From the cell containing the given text, extract its center point as [X, Y] coordinate. 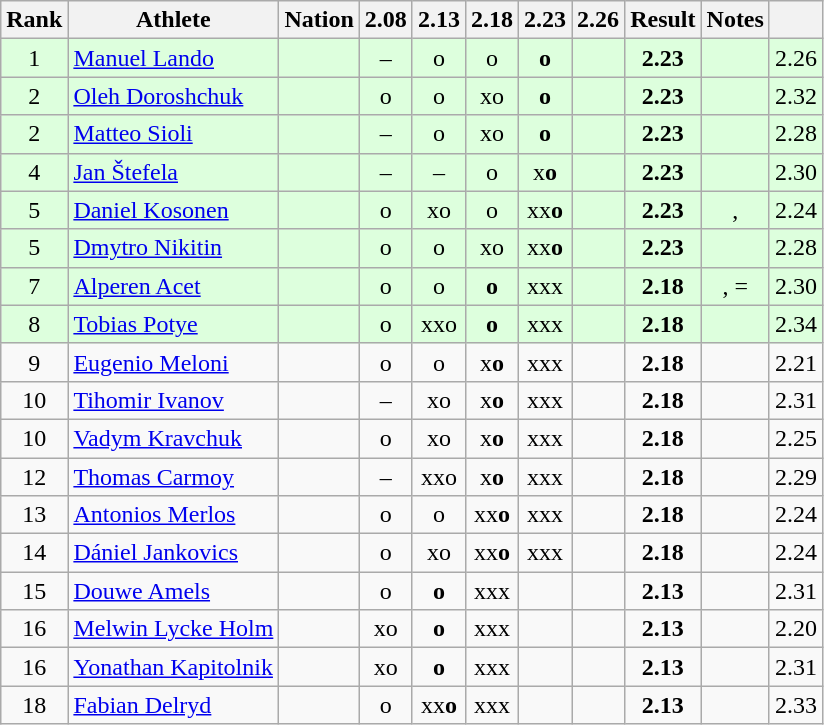
2.25 [796, 438]
Tihomir Ivanov [174, 400]
Antonios Merlos [174, 515]
2.34 [796, 324]
Fabian Delryd [174, 705]
Nation [319, 20]
Dmytro Nikitin [174, 248]
15 [34, 591]
1 [34, 58]
, [735, 210]
Dániel Jankovics [174, 553]
Douwe Amels [174, 591]
9 [34, 362]
2.33 [796, 705]
Alperen Acet [174, 286]
Notes [735, 20]
Matteo Sioli [174, 134]
13 [34, 515]
4 [34, 172]
Oleh Doroshchuk [174, 96]
Rank [34, 20]
8 [34, 324]
Tobias Potye [174, 324]
2.21 [796, 362]
Athlete [174, 20]
12 [34, 477]
2.20 [796, 629]
18 [34, 705]
Result [663, 20]
7 [34, 286]
Melwin Lycke Holm [174, 629]
Eugenio Meloni [174, 362]
Yonathan Kapitolnik [174, 667]
14 [34, 553]
Thomas Carmoy [174, 477]
2.29 [796, 477]
Manuel Lando [174, 58]
Jan Štefela [174, 172]
, = [735, 286]
2.32 [796, 96]
2.08 [386, 20]
Vadym Kravchuk [174, 438]
Daniel Kosonen [174, 210]
